Search for the cell housing the specified text and yield its [X, Y] center coordinate. 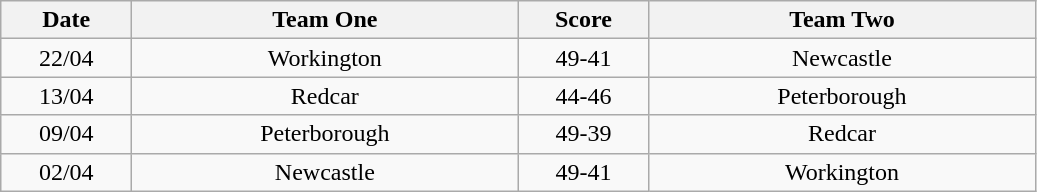
Team Two [842, 20]
02/04 [66, 172]
44-46 [584, 96]
49-39 [584, 134]
Team One [325, 20]
Score [584, 20]
09/04 [66, 134]
Date [66, 20]
13/04 [66, 96]
22/04 [66, 58]
